Capture the cell that displays the provided text and extract its [X, Y] central coordinate. 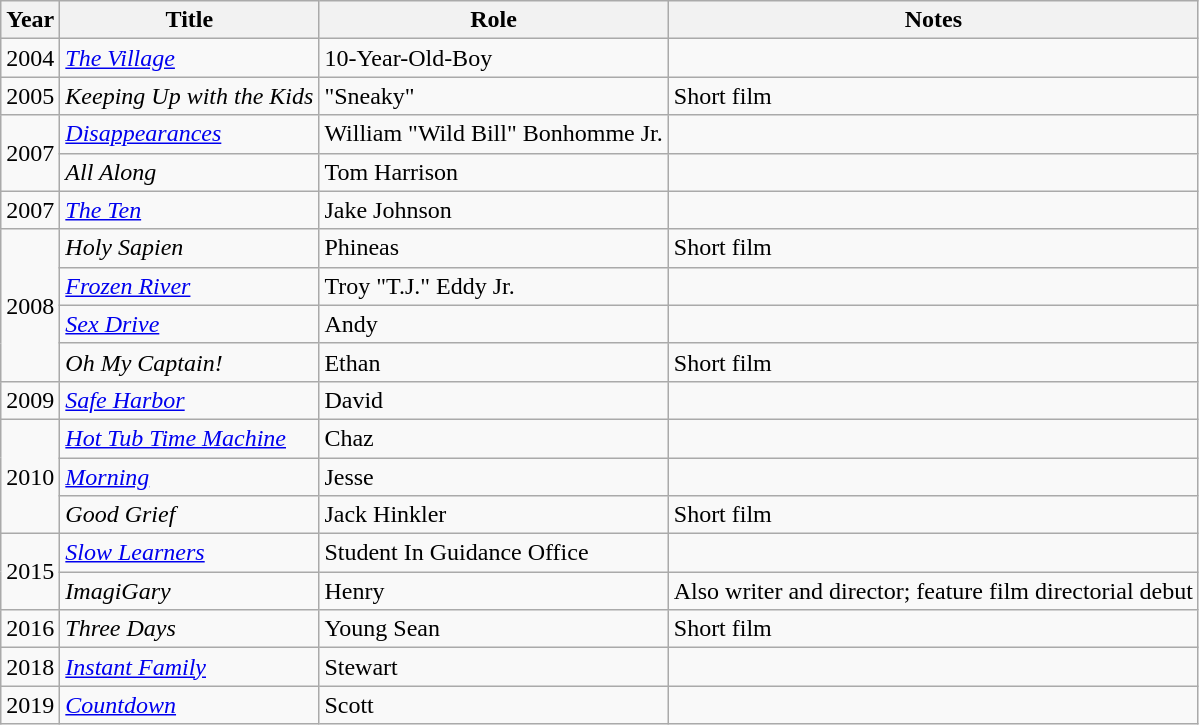
Title [190, 20]
2009 [30, 400]
Young Sean [494, 629]
William "Wild Bill" Bonhomme Jr. [494, 134]
Role [494, 20]
Keeping Up with the Kids [190, 96]
10-Year-Old-Boy [494, 58]
Disappearances [190, 134]
Oh My Captain! [190, 362]
ImagiGary [190, 591]
Safe Harbor [190, 400]
Andy [494, 324]
Notes [933, 20]
2008 [30, 305]
All Along [190, 172]
Tom Harrison [494, 172]
Year [30, 20]
Student In Guidance Office [494, 553]
2005 [30, 96]
2018 [30, 667]
Phineas [494, 248]
Jesse [494, 477]
Frozen River [190, 286]
Morning [190, 477]
The Ten [190, 210]
Ethan [494, 362]
Jack Hinkler [494, 515]
2015 [30, 572]
Hot Tub Time Machine [190, 438]
Troy "T.J." Eddy Jr. [494, 286]
Sex Drive [190, 324]
Slow Learners [190, 553]
2019 [30, 705]
Also writer and director; feature film directorial debut [933, 591]
Stewart [494, 667]
Jake Johnson [494, 210]
Henry [494, 591]
Good Grief [190, 515]
Instant Family [190, 667]
Countdown [190, 705]
"Sneaky" [494, 96]
2010 [30, 476]
David [494, 400]
2016 [30, 629]
Chaz [494, 438]
Holy Sapien [190, 248]
Scott [494, 705]
2004 [30, 58]
The Village [190, 58]
Three Days [190, 629]
